Return the [X, Y] coordinate for the center point of the cell that contains the specified text.  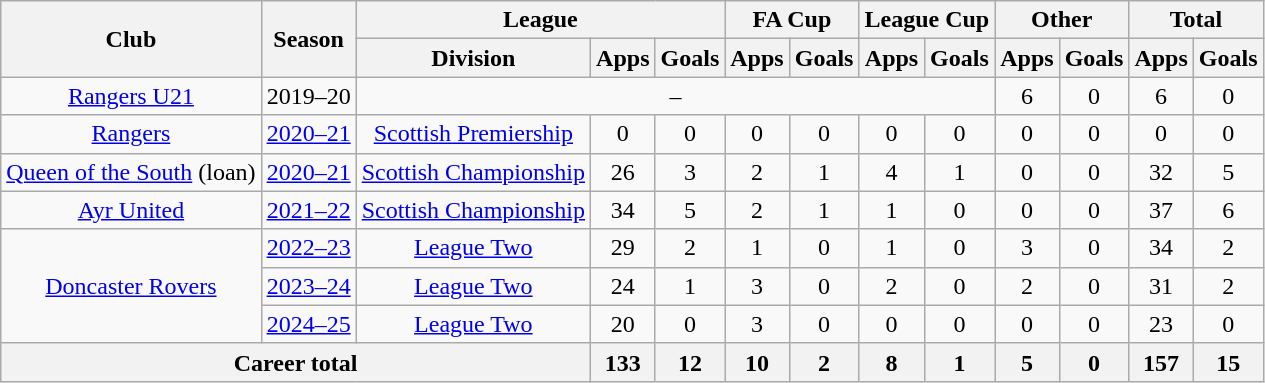
23 [1161, 324]
157 [1161, 362]
20 [623, 324]
Career total [296, 362]
2021–22 [308, 210]
2022–23 [308, 248]
29 [623, 248]
Division [473, 58]
4 [892, 172]
2019–20 [308, 96]
Total [1196, 20]
Ayr United [131, 210]
31 [1161, 286]
15 [1228, 362]
Scottish Premiership [473, 134]
Club [131, 39]
FA Cup [792, 20]
Other [1062, 20]
8 [892, 362]
24 [623, 286]
Doncaster Rovers [131, 286]
37 [1161, 210]
2024–25 [308, 324]
Queen of the South (loan) [131, 172]
26 [623, 172]
2023–24 [308, 286]
12 [690, 362]
League [540, 20]
Rangers [131, 134]
Rangers U21 [131, 96]
Season [308, 39]
– [676, 96]
32 [1161, 172]
League Cup [927, 20]
133 [623, 362]
10 [757, 362]
